Output the (X, Y) coordinate of the center of the cell containing the given text.  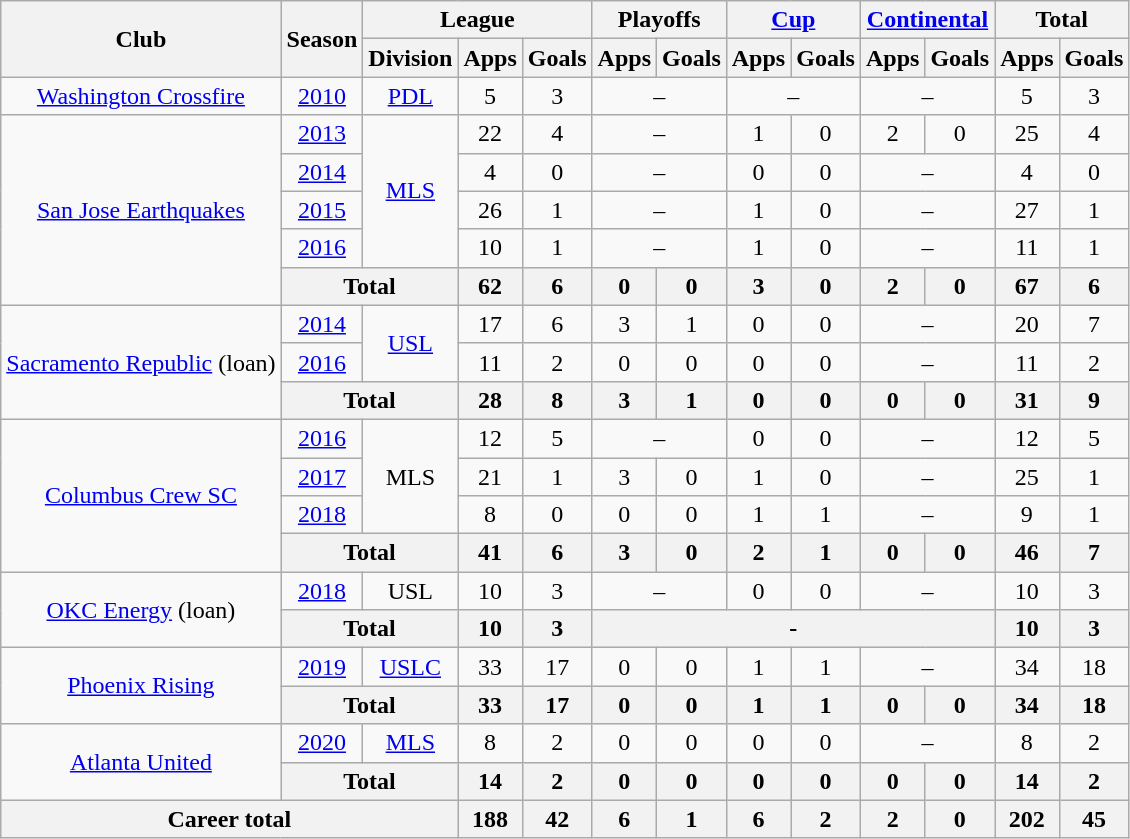
2013 (322, 134)
- (794, 629)
27 (1027, 210)
Continental (927, 20)
28 (490, 400)
31 (1027, 400)
2019 (322, 667)
42 (557, 819)
26 (490, 210)
22 (490, 134)
62 (490, 286)
Sacramento Republic (loan) (141, 362)
2015 (322, 210)
46 (1027, 553)
OKC Energy (loan) (141, 610)
Season (322, 39)
San Jose Earthquakes (141, 210)
45 (1094, 819)
2017 (322, 477)
League (478, 20)
20 (1027, 324)
Phoenix Rising (141, 686)
67 (1027, 286)
202 (1027, 819)
2020 (322, 743)
PDL (410, 96)
Cup (793, 20)
Career total (230, 819)
Division (410, 58)
USLC (410, 667)
Playoffs (659, 20)
Atlanta United (141, 762)
Washington Crossfire (141, 96)
Columbus Crew SC (141, 495)
21 (490, 477)
2010 (322, 96)
41 (490, 553)
Club (141, 39)
188 (490, 819)
